Locate the cell with the specified text and output its [x, y] center coordinate. 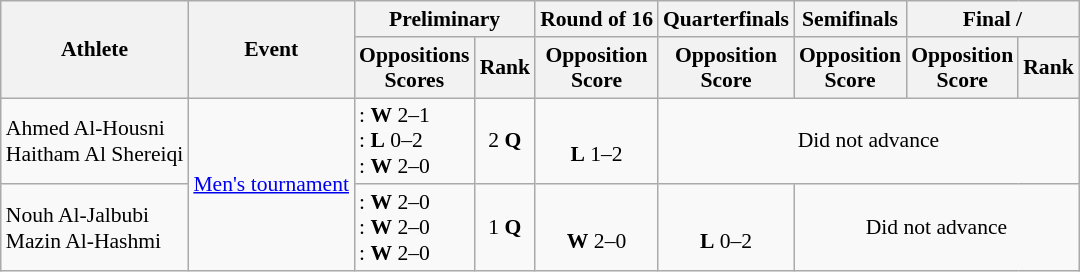
Men's tournament [271, 184]
: W 2–1: L 0–2: W 2–0 [414, 142]
Round of 16 [596, 19]
2 Q [506, 142]
L 1–2 [596, 142]
Final / [992, 19]
Athlete [95, 50]
Ahmed Al-HousniHaitham Al Shereiqi [95, 142]
Event [271, 50]
W 2–0 [596, 228]
Preliminary [444, 19]
Nouh Al-JalbubiMazin Al-Hashmi [95, 228]
Quarterfinals [726, 19]
Semifinals [850, 19]
OppositionsScores [414, 68]
: W 2–0: W 2–0: W 2–0 [414, 228]
L 0–2 [726, 228]
1 Q [506, 228]
